Output the [x, y] coordinate of the center of the cell containing the given text.  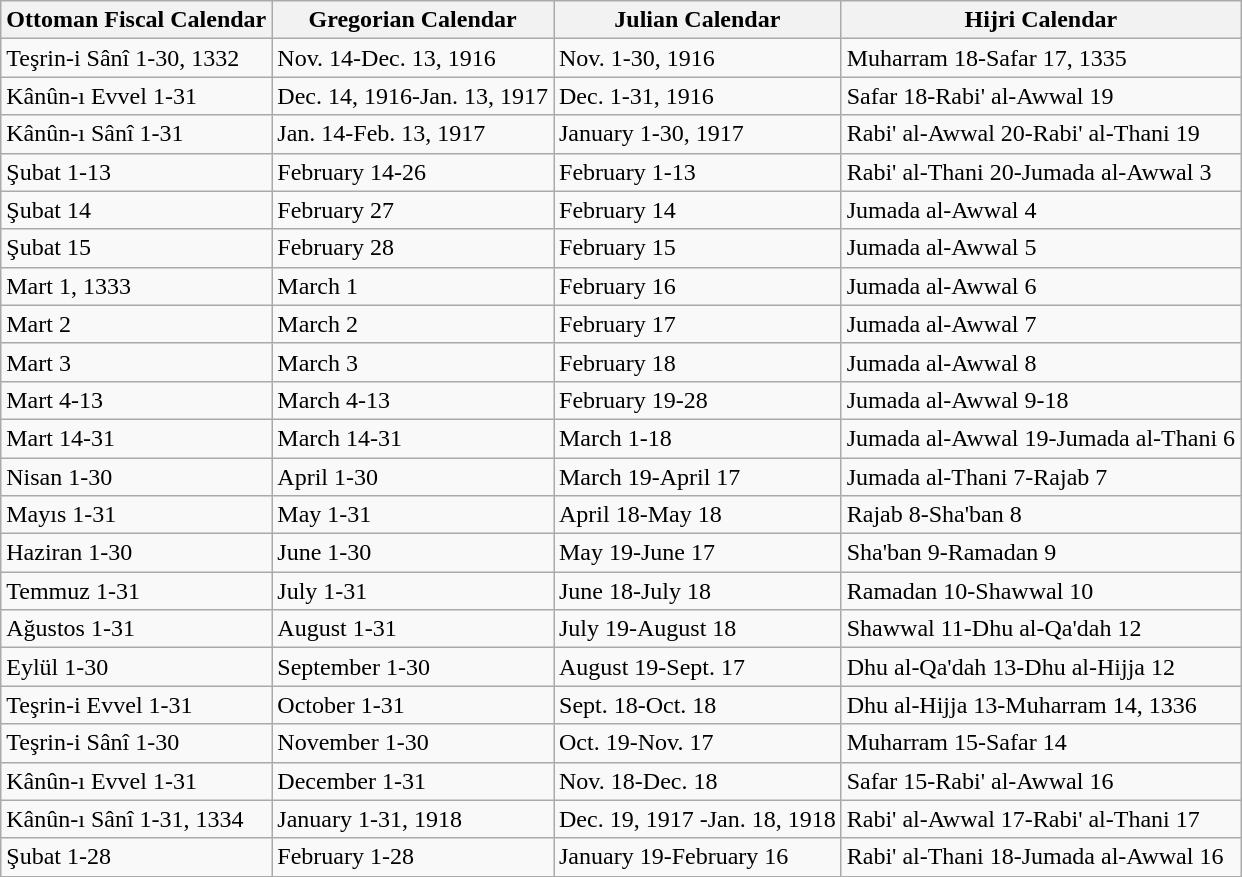
January 1-30, 1917 [698, 134]
Kânûn-ı Sânî 1-31 [136, 134]
March 14-31 [413, 438]
March 4-13 [413, 400]
Jumada al-Awwal 8 [1040, 362]
Teşrin-i Sânî 1-30 [136, 743]
February 14-26 [413, 172]
July 19-August 18 [698, 629]
February 1-13 [698, 172]
Hijri Calendar [1040, 20]
May 19-June 17 [698, 553]
Muharram 15-Safar 14 [1040, 743]
February 14 [698, 210]
February 17 [698, 324]
Haziran 1-30 [136, 553]
March 2 [413, 324]
Jumada al-Thani 7-Rajab 7 [1040, 477]
Şubat 14 [136, 210]
Dhu al-Qa'dah 13-Dhu al-Hijja 12 [1040, 667]
Sha'ban 9-Ramadan 9 [1040, 553]
Jumada al-Awwal 4 [1040, 210]
Dec. 1-31, 1916 [698, 96]
Ottoman Fiscal Calendar [136, 20]
February 1-28 [413, 857]
February 15 [698, 248]
Şubat 1-28 [136, 857]
Jumada al-Awwal 7 [1040, 324]
Nov. 1-30, 1916 [698, 58]
February 18 [698, 362]
Rajab 8-Sha'ban 8 [1040, 515]
November 1-30 [413, 743]
Shawwal 11-Dhu al-Qa'dah 12 [1040, 629]
February 16 [698, 286]
Mayıs 1-31 [136, 515]
July 1-31 [413, 591]
Teşrin-i Evvel 1-31 [136, 705]
Nov. 18-Dec. 18 [698, 781]
June 1-30 [413, 553]
Rabi' al-Thani 18-Jumada al-Awwal 16 [1040, 857]
Şubat 15 [136, 248]
Nisan 1-30 [136, 477]
Jumada al-Awwal 9-18 [1040, 400]
Mart 1, 1333 [136, 286]
Jumada al-Awwal 6 [1040, 286]
February 27 [413, 210]
Mart 4-13 [136, 400]
Nov. 14-Dec. 13, 1916 [413, 58]
Mart 3 [136, 362]
December 1-31 [413, 781]
August 1-31 [413, 629]
Ramadan 10-Shawwal 10 [1040, 591]
Sept. 18-Oct. 18 [698, 705]
March 1-18 [698, 438]
September 1-30 [413, 667]
March 19-April 17 [698, 477]
Jumada al-Awwal 5 [1040, 248]
May 1-31 [413, 515]
Dec. 14, 1916-Jan. 13, 1917 [413, 96]
Gregorian Calendar [413, 20]
Safar 18-Rabi' al-Awwal 19 [1040, 96]
Oct. 19-Nov. 17 [698, 743]
Eylül 1-30 [136, 667]
Jan. 14-Feb. 13, 1917 [413, 134]
February 28 [413, 248]
Safar 15-Rabi' al-Awwal 16 [1040, 781]
April 1-30 [413, 477]
Mart 14-31 [136, 438]
Jumada al-Awwal 19-Jumada al-Thani 6 [1040, 438]
Muharram 18-Safar 17, 1335 [1040, 58]
October 1-31 [413, 705]
Dhu al-Hijja 13-Muharram 14, 1336 [1040, 705]
Mart 2 [136, 324]
Rabi' al-Awwal 20-Rabi' al-Thani 19 [1040, 134]
January 19-February 16 [698, 857]
Rabi' al-Awwal 17-Rabi' al-Thani 17 [1040, 819]
Kânûn-ı Sânî 1-31, 1334 [136, 819]
March 1 [413, 286]
Rabi' al-Thani 20-Jumada al-Awwal 3 [1040, 172]
Şubat 1-13 [136, 172]
January 1-31, 1918 [413, 819]
Julian Calendar [698, 20]
March 3 [413, 362]
August 19-Sept. 17 [698, 667]
Temmuz 1-31 [136, 591]
February 19-28 [698, 400]
April 18-May 18 [698, 515]
Ağustos 1-31 [136, 629]
Dec. 19, 1917 -Jan. 18, 1918 [698, 819]
June 18-July 18 [698, 591]
Teşrin-i Sânî 1-30, 1332 [136, 58]
